Find where the given text appears and provide that cell's center as [X, Y] coordinate. 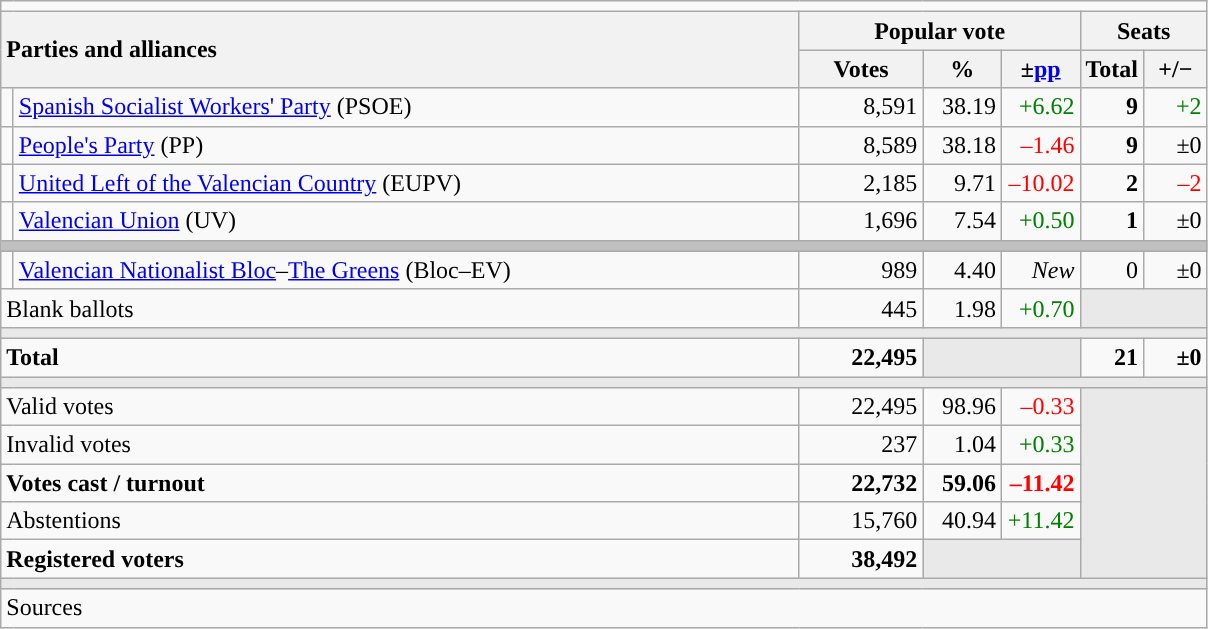
1.04 [962, 445]
Seats [1144, 31]
–1.46 [1040, 145]
15,760 [861, 521]
–11.42 [1040, 483]
1.98 [962, 308]
Invalid votes [400, 445]
Votes [861, 69]
989 [861, 270]
+11.42 [1040, 521]
98.96 [962, 407]
8,589 [861, 145]
Spanish Socialist Workers' Party (PSOE) [406, 107]
–2 [1176, 183]
Blank ballots [400, 308]
38.19 [962, 107]
% [962, 69]
237 [861, 445]
Popular vote [940, 31]
9.71 [962, 183]
–10.02 [1040, 183]
38,492 [861, 559]
8,591 [861, 107]
2 [1112, 183]
22,732 [861, 483]
–0.33 [1040, 407]
People's Party (PP) [406, 145]
Valencian Nationalist Bloc–The Greens (Bloc–EV) [406, 270]
Parties and alliances [400, 50]
Votes cast / turnout [400, 483]
Valencian Union (UV) [406, 221]
+6.62 [1040, 107]
±pp [1040, 69]
7.54 [962, 221]
+0.70 [1040, 308]
38.18 [962, 145]
445 [861, 308]
Registered voters [400, 559]
Valid votes [400, 407]
4.40 [962, 270]
59.06 [962, 483]
+0.50 [1040, 221]
+2 [1176, 107]
0 [1112, 270]
Abstentions [400, 521]
40.94 [962, 521]
+/− [1176, 69]
+0.33 [1040, 445]
21 [1112, 357]
1 [1112, 221]
2,185 [861, 183]
1,696 [861, 221]
New [1040, 270]
United Left of the Valencian Country (EUPV) [406, 183]
Sources [604, 608]
